For the text-containing cell, return its midpoint in [x, y] coordinate format. 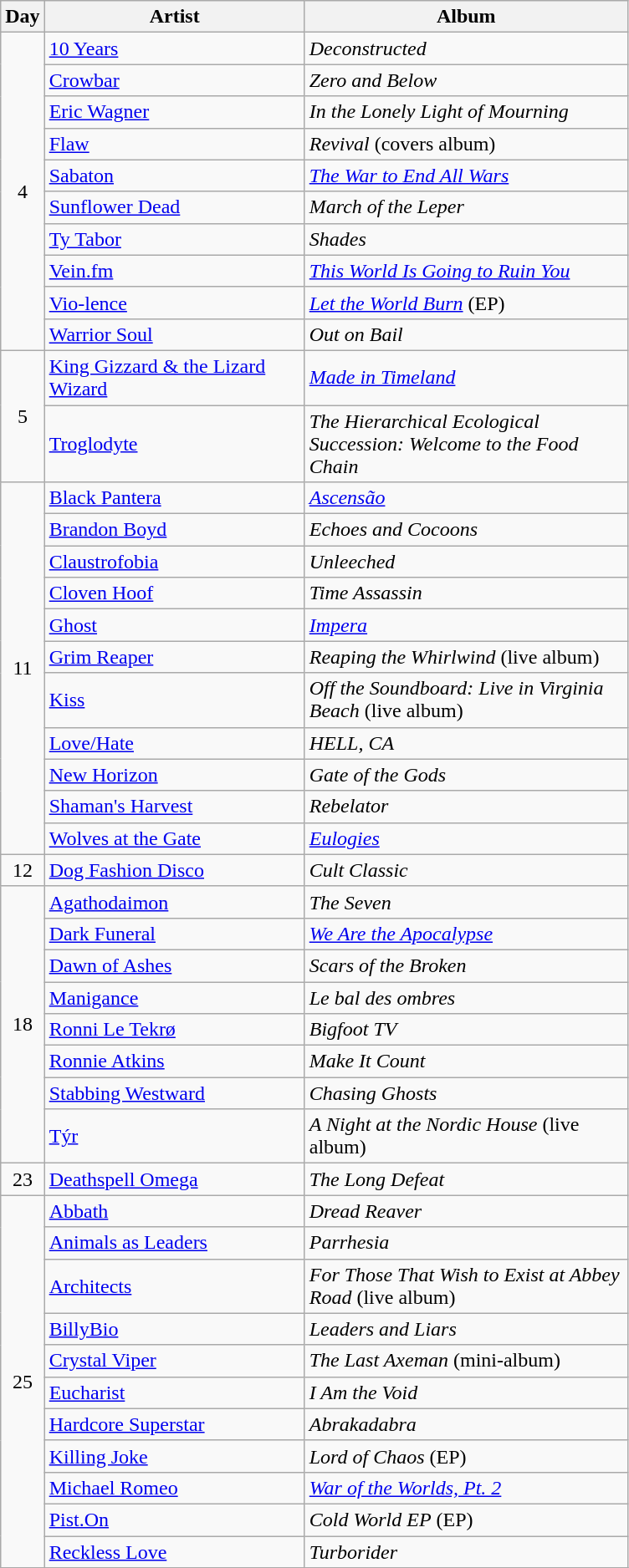
Chasing Ghosts [466, 1093]
18 [23, 1025]
A Night at the Nordic House (live album) [466, 1137]
In the Lonely Light of Mourning [466, 112]
Eric Wagner [174, 112]
Vein.fm [174, 271]
4 [23, 192]
Shades [466, 239]
Revival (covers album) [466, 144]
Unleeched [466, 562]
This World Is Going to Ruin You [466, 271]
Cloven Hoof [174, 593]
Ty Tabor [174, 239]
Manigance [174, 997]
23 [23, 1179]
Eucharist [174, 1392]
12 [23, 870]
Abbath [174, 1211]
Reaping the Whirlwind (live album) [466, 657]
The Last Axeman (mini-album) [466, 1361]
Ronnie Atkins [174, 1061]
Artist [174, 17]
Killing Joke [174, 1456]
Flaw [174, 144]
Kiss [174, 700]
Pist.On [174, 1520]
Warrior Soul [174, 334]
Claustrofobia [174, 562]
Brandon Boyd [174, 530]
Le bal des ombres [466, 997]
The Seven [466, 902]
Album [466, 17]
Made in Timeland [466, 378]
Eulogies [466, 838]
Leaders and Liars [466, 1329]
Sabaton [174, 176]
War of the Worlds, Pt. 2 [466, 1488]
Make It Count [466, 1061]
New Horizon [174, 775]
Crowbar [174, 80]
March of the Leper [466, 207]
Bigfoot TV [466, 1030]
Troglodyte [174, 443]
Wolves at the Gate [174, 838]
Scars of the Broken [466, 965]
Stabbing Westward [174, 1093]
Zero and Below [466, 80]
Animals as Leaders [174, 1243]
Reckless Love [174, 1552]
Dread Reaver [466, 1211]
Hardcore Superstar [174, 1424]
10 Years [174, 48]
Deathspell Omega [174, 1179]
Rebelator [466, 807]
Out on Bail [466, 334]
Black Pantera [174, 498]
Off the Soundboard: Live in Virginia Beach (live album) [466, 700]
King Gizzard & the Lizard Wizard [174, 378]
Ghost [174, 625]
Let the World Burn (EP) [466, 303]
Sunflower Dead [174, 207]
Abrakadabra [466, 1424]
Dog Fashion Disco [174, 870]
I Am the Void [466, 1392]
Cult Classic [466, 870]
HELL, CA [466, 743]
Gate of the Gods [466, 775]
Deconstructed [466, 48]
Lord of Chaos (EP) [466, 1456]
Day [23, 17]
5 [23, 416]
We Are the Apocalypse [466, 934]
Crystal Viper [174, 1361]
Agathodaimon [174, 902]
Ascensão [466, 498]
Michael Romeo [174, 1488]
Love/Hate [174, 743]
Impera [466, 625]
Grim Reaper [174, 657]
Turborider [466, 1552]
Dawn of Ashes [174, 965]
Cold World EP (EP) [466, 1520]
BillyBio [174, 1329]
Dark Funeral [174, 934]
Vio-lence [174, 303]
25 [23, 1382]
The Long Defeat [466, 1179]
Parrhesia [466, 1243]
The War to End All Wars [466, 176]
Time Assassin [466, 593]
Týr [174, 1137]
Shaman's Harvest [174, 807]
Ronni Le Tekrø [174, 1030]
Echoes and Cocoons [466, 530]
The Hierarchical Ecological Succession: Welcome to the Food Chain [466, 443]
11 [23, 669]
For Those That Wish to Exist at Abbey Road (live album) [466, 1285]
Architects [174, 1285]
